Output the [x, y] coordinate of the center of the cell containing the given text.  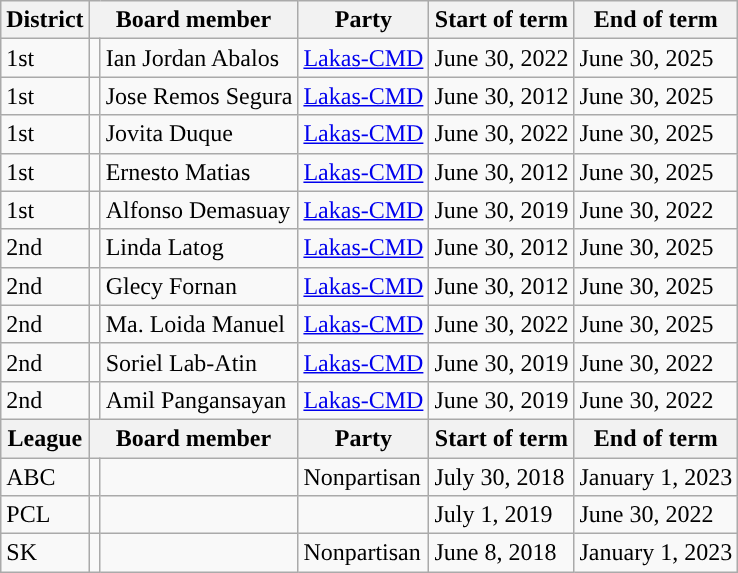
Ernesto Matias [199, 172]
Ma. Loida Manuel [199, 324]
ABC [45, 477]
Jose Remos Segura [199, 96]
Amil Pangansayan [199, 400]
Jovita Duque [199, 134]
League [45, 438]
Ian Jordan Abalos [199, 58]
Linda Latog [199, 248]
June 8, 2018 [502, 553]
Soriel Lab-Atin [199, 362]
July 30, 2018 [502, 477]
District [45, 20]
July 1, 2019 [502, 515]
Alfonso Demasuay [199, 210]
SK [45, 553]
Glecy Fornan [199, 286]
PCL [45, 515]
